Return the (X, Y) coordinate for the center point of the cell that contains the specified text.  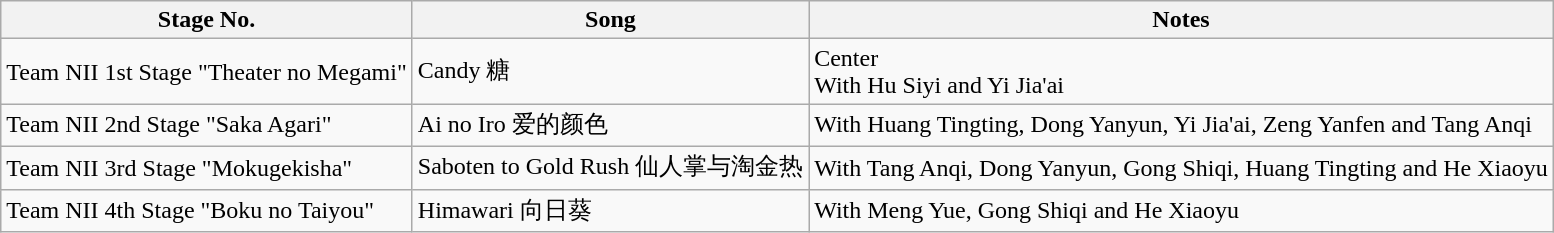
Team NII 2nd Stage "Saka Agari" (207, 126)
With Meng Yue, Gong Shiqi and He Xiaoyu (1182, 210)
Himawari 向日葵 (610, 210)
Team NII 1st Stage "Theater no Megami" (207, 72)
With Tang Anqi, Dong Yanyun, Gong Shiqi, Huang Tingting and He Xiaoyu (1182, 168)
Notes (1182, 20)
Center With Hu Siyi and Yi Jia'ai (1182, 72)
Candy 糖 (610, 72)
Stage No. (207, 20)
Song (610, 20)
Ai no Iro 爱的颜色 (610, 126)
Team NII 3rd Stage "Mokugekisha" (207, 168)
Saboten to Gold Rush 仙人掌与淘金热 (610, 168)
With Huang Tingting, Dong Yanyun, Yi Jia'ai, Zeng Yanfen and Tang Anqi (1182, 126)
Team NII 4th Stage "Boku no Taiyou" (207, 210)
